Pinpoint the cell where the given text exists, returning its [X, Y] midpoint coordinate. 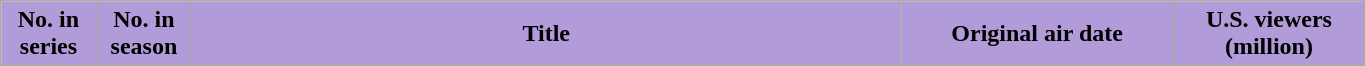
No. inseries [48, 34]
U.S. viewers(million) [1268, 34]
No. inseason [144, 34]
Title [546, 34]
Original air date [1038, 34]
